Output the [x, y] coordinate of the center of the cell containing the given text.  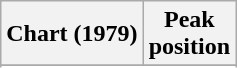
Peakposition [189, 34]
Chart (1979) [72, 34]
